Search for the cell housing the specified text and yield its [x, y] center coordinate. 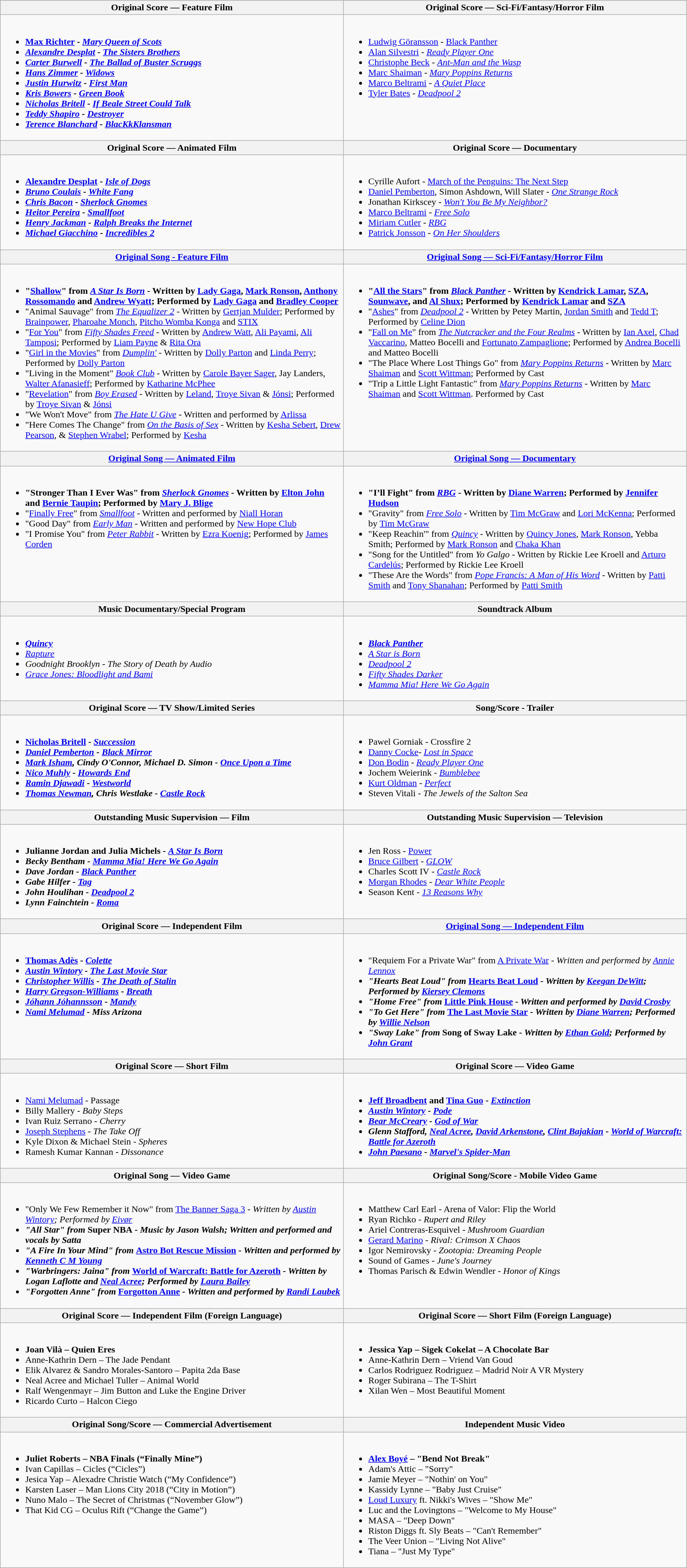
Original Score — Feature Film [172, 8]
Original Song - Feature Film [172, 257]
Original Score — Short Film [172, 1066]
Original Song — Sci-Fi/Fantasy/Horror Film [515, 257]
Music Documentary/Special Program [172, 609]
Original Song/Score — Commercial Advertisement [172, 1425]
Original Song — Documentary [515, 459]
Song/Score - Trailer [515, 708]
Outstanding Music Supervision — Film [172, 817]
Original Song — Animated Film [172, 459]
Original Score — Sci-Fi/Fantasy/Horror Film [515, 8]
Original Song — Independent Film [515, 926]
Original Song/Score - Mobile Video Game [515, 1175]
Independent Music Video [515, 1425]
Original Score — TV Show/Limited Series [172, 708]
Original Score — Short Film (Foreign Language) [515, 1315]
Original Score — Animated Film [172, 148]
Original Song — Video Game [172, 1175]
Outstanding Music Supervision — Television [515, 817]
Black PantherA Star is BornDeadpool 2Fifty Shades DarkerMamma Mia! Here We Go Again [515, 658]
Jen Ross - PowerBruce Gilbert - GLOWCharles Scott IV - Castle RockMorgan Rhodes - Dear White PeopleSeason Kent - 13 Reasons Why [515, 872]
Original Score — Documentary [515, 148]
QuincyRaptureGoodnight Brooklyn - The Story of Death by AudioGrace Jones: Bloodlight and Bami [172, 658]
Original Score — Independent Film (Foreign Language) [172, 1315]
Original Score — Video Game [515, 1066]
Original Score — Independent Film [172, 926]
Soundtrack Album [515, 609]
